Capture the cell that displays the provided text and extract its (x, y) central coordinate. 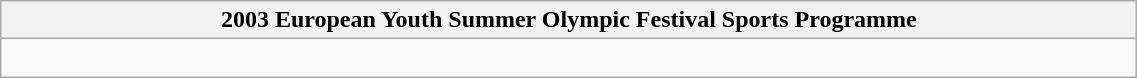
2003 European Youth Summer Olympic Festival Sports Programme (569, 20)
